Determine the [X, Y] coordinate at the center of the cell enclosing the given text.  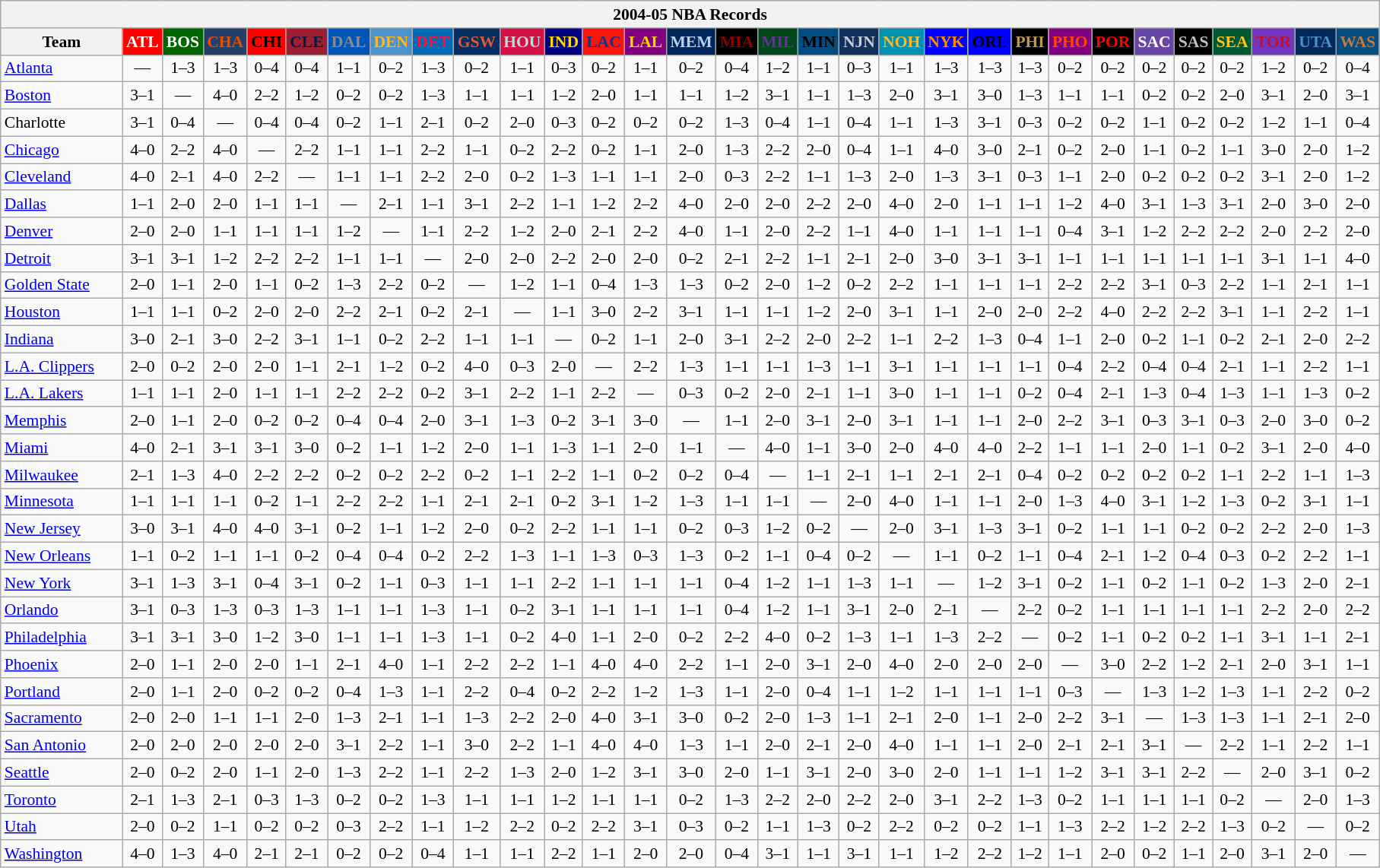
MIL [777, 42]
Boston [62, 96]
Indiana [62, 340]
Phoenix [62, 664]
Philadelphia [62, 638]
Sacramento [62, 718]
Seattle [62, 773]
POR [1113, 42]
Minnesota [62, 502]
San Antonio [62, 746]
Milwaukee [62, 475]
Orlando [62, 610]
PHI [1029, 42]
MIA [737, 42]
Washington [62, 854]
SEA [1232, 42]
SAS [1194, 42]
Team [62, 42]
WAS [1358, 42]
CHI [266, 42]
CHA [225, 42]
Portland [62, 692]
MIN [818, 42]
IND [563, 42]
Toronto [62, 800]
Utah [62, 827]
DAL [349, 42]
L.A. Lakers [62, 394]
LAC [604, 42]
NYK [946, 42]
Charlotte [62, 123]
New Jersey [62, 529]
NJN [859, 42]
2004-05 NBA Records [690, 14]
Houston [62, 312]
Denver [62, 231]
UTA [1315, 42]
DEN [391, 42]
PHO [1071, 42]
Memphis [62, 421]
SAC [1154, 42]
L.A. Clippers [62, 366]
Dallas [62, 204]
NOH [902, 42]
Atlanta [62, 68]
TOR [1274, 42]
BOS [182, 42]
Chicago [62, 150]
ATL [143, 42]
Golden State [62, 285]
New York [62, 583]
MEM [690, 42]
LAL [646, 42]
New Orleans [62, 556]
Miami [62, 448]
ORL [990, 42]
CLE [307, 42]
HOU [522, 42]
GSW [477, 42]
DET [433, 42]
Cleveland [62, 177]
Detroit [62, 258]
